Return (X, Y) of the center of cell containing provided text 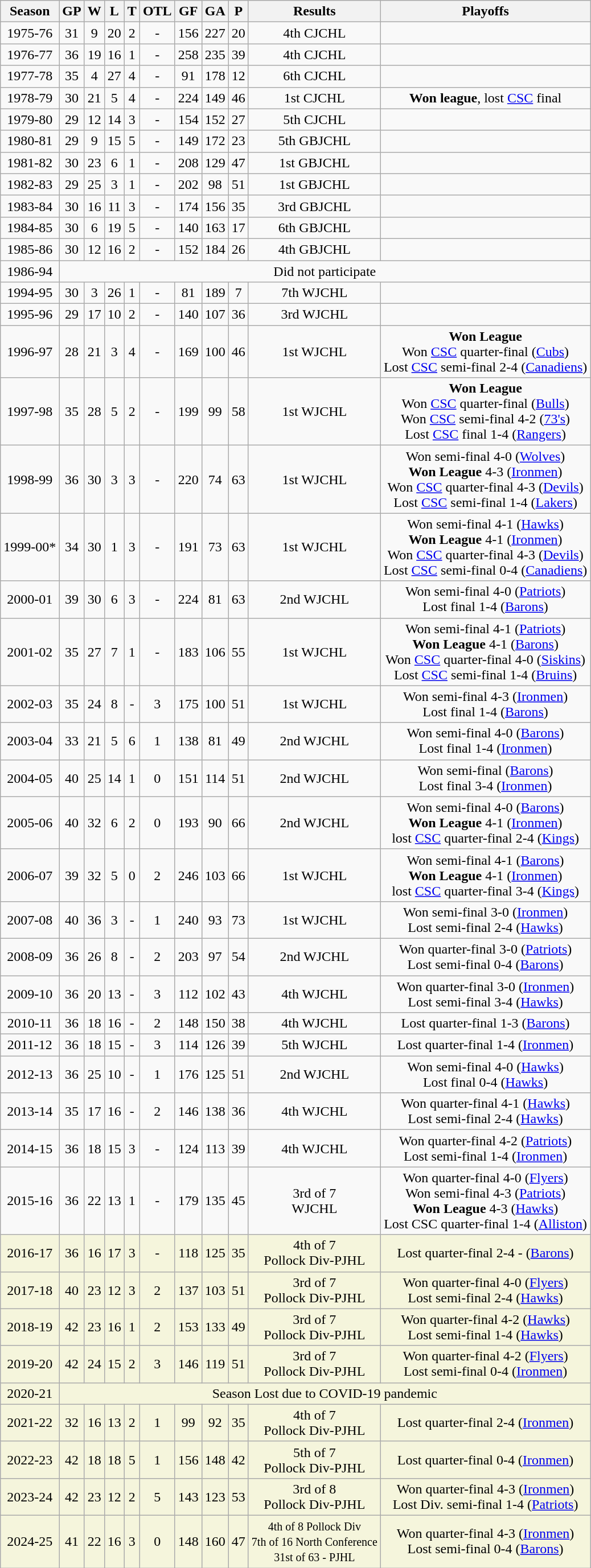
137 (188, 1290)
OTL (157, 11)
163 (215, 228)
55 (238, 652)
220 (188, 479)
119 (215, 1364)
31 (72, 33)
169 (188, 352)
2020-21 (30, 1393)
2003-04 (30, 741)
6th GBJCHL (314, 228)
183 (188, 652)
175 (188, 704)
L (114, 11)
1994-95 (30, 293)
1978-79 (30, 98)
Lost quarter-final 2-4 - (Barons) (485, 1253)
154 (188, 119)
208 (188, 163)
135 (215, 1200)
258 (188, 55)
179 (188, 1200)
1995-96 (30, 315)
107 (215, 315)
174 (188, 206)
Won LeagueWon CSC quarter-final (Cubs)Lost CSC semi-final 2-4 (Canadiens) (485, 352)
172 (215, 141)
3rd of 7 WJCHL (314, 1200)
1997-98 (30, 412)
2008-09 (30, 957)
2006-07 (30, 875)
178 (215, 76)
191 (188, 547)
93 (215, 919)
Lost quarter-final 2-4 (Ironmen) (485, 1422)
Lost quarter-final 1-4 (Ironmen) (485, 1045)
91 (188, 76)
102 (215, 993)
92 (215, 1422)
1996-97 (30, 352)
41 (72, 1541)
1975-76 (30, 33)
118 (188, 1253)
5th of 7Pollock Div-PJHL (314, 1460)
Did not participate (325, 271)
1982-83 (30, 184)
Lost quarter-final 1-3 (Barons) (485, 1024)
199 (188, 412)
3rd of 8Pollock Div-PJHL (314, 1496)
GF (188, 11)
T (132, 11)
P (238, 11)
Won quarter-final 4-3 (Ironmen)Lost semi-final 0-4 (Barons) (485, 1541)
2018-19 (30, 1327)
Won semi-final 4-0 (Barons)Lost final 1-4 (Ironmen) (485, 741)
3rd WJCHL (314, 315)
2000-01 (30, 600)
Won LeagueWon CSC quarter-final (Bulls)Won CSC semi-final 4-2 (73's)Lost CSC final 1-4 (Rangers) (485, 412)
1980-81 (30, 141)
33 (72, 741)
2017-18 (30, 1290)
2015-16 (30, 1200)
Playoffs (485, 11)
45 (238, 1200)
2005-06 (30, 823)
Won quarter-final 4-0 (Flyers)Lost semi-final 2-4 (Hawks) (485, 1290)
Won quarter-final 4-3 (Ironmen)Lost Div. semi-final 1-4 (Patriots) (485, 1496)
5th CJCHL (314, 119)
53 (238, 1496)
143 (188, 1496)
1984-85 (30, 228)
74 (215, 479)
Won semi-final 4-1 (Barons)Won League 4-1 (Ironmen)lost CSC quarter-final 3-4 (Kings) (485, 875)
2024-25 (30, 1541)
1999-00* (30, 547)
184 (215, 249)
133 (215, 1327)
123 (215, 1496)
Won semi-final 4-0 (Wolves)Won League 4-3 (Ironmen)Won CSC quarter-final 4-3 (Devils)Lost CSC semi-final 1-4 (Lakers) (485, 479)
Won semi-final (Barons)Lost final 3-4 (Ironmen) (485, 778)
Won semi-final 4-0 (Barons)Won League 4-1 (Ironmen)lost CSC quarter-final 2-4 (Kings) (485, 823)
1985-86 (30, 249)
193 (188, 823)
227 (215, 33)
2013-14 (30, 1112)
113 (215, 1148)
7th WJCHL (314, 293)
2007-08 (30, 919)
202 (188, 184)
Season Lost due to COVID-19 pandemic (325, 1393)
2009-10 (30, 993)
GP (72, 11)
Won semi-final 3-0 (Ironmen)Lost semi-final 2-4 (Hawks) (485, 919)
2010-11 (30, 1024)
4th of 8 Pollock Div7th of 16 North Conference 31st of 63 - PJHL (314, 1541)
3rd GBJCHL (314, 206)
6th CJCHL (314, 76)
235 (215, 55)
2019-20 (30, 1364)
240 (188, 919)
1998-99 (30, 479)
58 (238, 412)
1979-80 (30, 119)
90 (215, 823)
176 (188, 1074)
106 (215, 652)
1st CJCHL (314, 98)
Won quarter-final 4-2 (Patriots)Lost semi-final 1-4 (Ironmen) (485, 1148)
Won semi-final 4-1 (Patriots)Won League 4-1 (Barons)Won CSC quarter-final 4-0 (Siskins)Lost CSC semi-final 1-4 (Bruins) (485, 652)
2023-24 (30, 1496)
160 (215, 1541)
Won semi-final 4-1 (Hawks)Won League 4-1 (Ironmen)Won CSC quarter-final 4-3 (Devils)Lost CSC semi-final 0-4 (Canadiens) (485, 547)
2022-23 (30, 1460)
112 (188, 993)
34 (72, 547)
2002-03 (30, 704)
2014-15 (30, 1148)
43 (238, 993)
126 (215, 1045)
5th GBJCHL (314, 141)
2021-22 (30, 1422)
Won semi-final 4-0 (Hawks)Lost final 0-4 (Hawks) (485, 1074)
38 (238, 1024)
5th WJCHL (314, 1045)
11 (114, 206)
Won quarter-final 4-0 (Flyers)Won semi-final 4-3 (Patriots)Won League 4-3 (Hawks)Lost CSC quarter-final 1-4 (Alliston) (485, 1200)
1976-77 (30, 55)
151 (188, 778)
Season (30, 11)
Lost quarter-final 0-4 (Ironmen) (485, 1460)
Won quarter-final 4-1 (Hawks)Lost semi-final 2-4 (Hawks) (485, 1112)
97 (215, 957)
203 (188, 957)
W (95, 11)
2011-12 (30, 1045)
153 (188, 1327)
1983-84 (30, 206)
1986-94 (30, 271)
Won quarter-final 3-0 (Patriots)Lost semi-final 0-4 (Barons) (485, 957)
GA (215, 11)
150 (215, 1024)
1981-82 (30, 163)
Won league, lost CSC final (485, 98)
Won semi-final 4-0 (Patriots)Lost final 1-4 (Barons) (485, 600)
1977-78 (30, 76)
189 (215, 293)
54 (238, 957)
Results (314, 11)
Won quarter-final 4-2 (Flyers)Lost semi-final 0-4 (Ironmen) (485, 1364)
2012-13 (30, 1074)
129 (215, 163)
98 (215, 184)
Won quarter-final 4-2 (Hawks)Lost semi-final 1-4 (Hawks) (485, 1327)
246 (188, 875)
2004-05 (30, 778)
2001-02 (30, 652)
Won quarter-final 3-0 (Ironmen)Lost semi-final 3-4 (Hawks) (485, 993)
124 (188, 1148)
2016-17 (30, 1253)
4th GBJCHL (314, 249)
Won semi-final 4-3 (Ironmen)Lost final 1-4 (Barons) (485, 704)
